Output the [X, Y] coordinate of the center of the cell containing the given text.  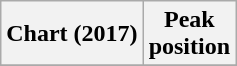
Peak position [189, 34]
Chart (2017) [72, 34]
